Return (X, Y) of the center of cell containing provided text 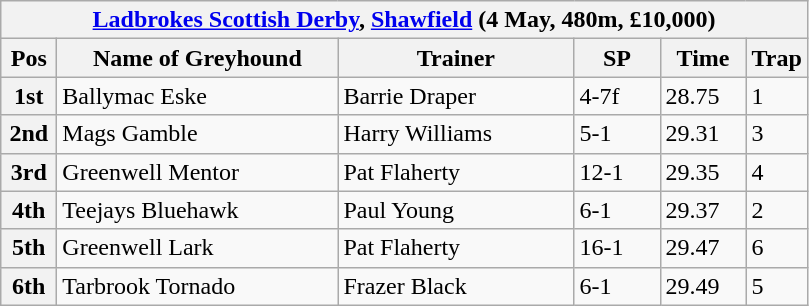
29.47 (703, 248)
12-1 (617, 172)
Pos (29, 58)
29.31 (703, 134)
Ladbrokes Scottish Derby, Shawfield (4 May, 480m, £10,000) (404, 20)
5-1 (617, 134)
Frazer Black (456, 286)
3 (776, 134)
Teejays Bluehawk (198, 210)
Greenwell Mentor (198, 172)
Harry Williams (456, 134)
3rd (29, 172)
6th (29, 286)
Barrie Draper (456, 96)
Name of Greyhound (198, 58)
4-7f (617, 96)
4 (776, 172)
Tarbrook Tornado (198, 286)
Paul Young (456, 210)
29.35 (703, 172)
Trainer (456, 58)
5th (29, 248)
29.37 (703, 210)
Time (703, 58)
Trap (776, 58)
28.75 (703, 96)
2nd (29, 134)
5 (776, 286)
1st (29, 96)
SP (617, 58)
Mags Gamble (198, 134)
Greenwell Lark (198, 248)
6 (776, 248)
Ballymac Eske (198, 96)
2 (776, 210)
16-1 (617, 248)
4th (29, 210)
29.49 (703, 286)
1 (776, 96)
